Locate the cell with the specified text and output its (x, y) center coordinate. 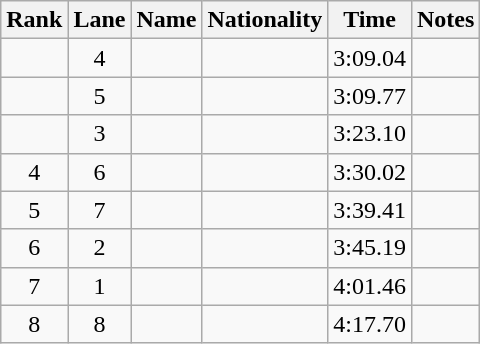
3:45.19 (370, 248)
3:09.77 (370, 96)
1 (100, 286)
3 (100, 134)
Name (166, 20)
Rank (34, 20)
Lane (100, 20)
4:01.46 (370, 286)
3:30.02 (370, 172)
3:39.41 (370, 210)
Nationality (265, 20)
3:23.10 (370, 134)
Time (370, 20)
3:09.04 (370, 58)
Notes (445, 20)
2 (100, 248)
4:17.70 (370, 324)
